Find where the given text appears and provide that cell's center as (x, y) coordinate. 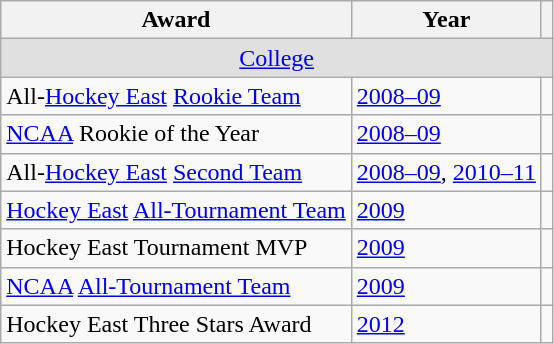
College (277, 58)
Award (176, 20)
2012 (446, 324)
All-Hockey East Rookie Team (176, 96)
Hockey East Three Stars Award (176, 324)
NCAA Rookie of the Year (176, 134)
Hockey East Tournament MVP (176, 248)
2008–09, 2010–11 (446, 172)
All-Hockey East Second Team (176, 172)
Hockey East All-Tournament Team (176, 210)
NCAA All-Tournament Team (176, 286)
Year (446, 20)
